Provide the (X, Y) coordinate of the cell's center where the given text is located.  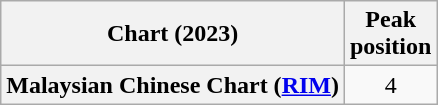
Chart (2023) (173, 34)
Peakposition (390, 34)
4 (390, 85)
Malaysian Chinese Chart (RIM) (173, 85)
